Provide the (X, Y) coordinate of the cell's center where the given text is located.  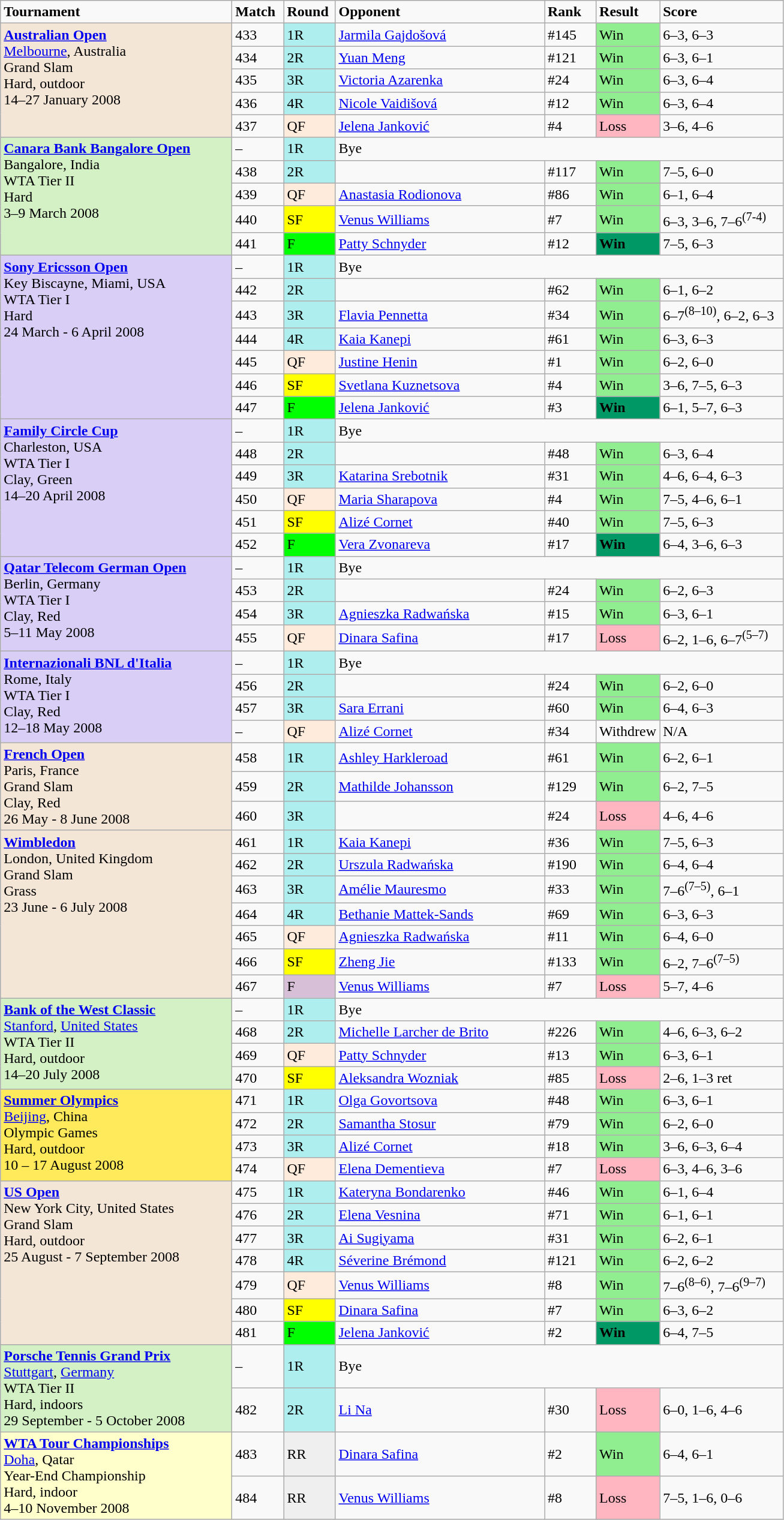
6–4, 6–0 (722, 937)
6–4, 6–4 (722, 864)
478 (258, 1260)
Svetlana Kuznetsova (440, 385)
Victoria Azarenka (440, 80)
7–5, 4–6, 6–1 (722, 499)
7–5, 1–6, 0–6 (722, 1497)
Ashley Harkleroad (440, 757)
463 (258, 889)
455 (258, 638)
7–6(7–5), 6–1 (722, 889)
#129 (570, 787)
438 (258, 172)
Rank (570, 12)
443 (258, 314)
3–6, 4–6 (722, 126)
476 (258, 1215)
484 (258, 1497)
#40 (570, 522)
#226 (570, 1032)
French Open Paris, France Grand Slam Clay, Red 26 May - 8 June 2008 (116, 786)
444 (258, 340)
4–6, 6–3, 6–2 (722, 1032)
477 (258, 1237)
480 (258, 1310)
436 (258, 103)
3–6, 6–3, 6–4 (722, 1146)
#71 (570, 1215)
464 (258, 914)
Porsche Tennis Grand Prix Stuttgart, GermanyWTA Tier IIHard, indoors29 September - 5 October 2008 (116, 1388)
5–7, 4–6 (722, 987)
#13 (570, 1055)
Bank of the West Classic Stanford, United StatesWTA Tier IIHard, outdoor14–20 July 2008 (116, 1044)
465 (258, 937)
#15 (570, 613)
458 (258, 757)
Round (310, 12)
Summer Olympics Beijing, ChinaOlympic GamesHard, outdoor10 – 17 August 2008 (116, 1135)
481 (258, 1333)
Ai Sugiyama (440, 1237)
Bethanie Mattek-Sands (440, 914)
#46 (570, 1192)
Flavia Pennetta (440, 314)
#3 (570, 408)
Séverine Brémond (440, 1260)
N/A (722, 731)
472 (258, 1124)
479 (258, 1285)
#33 (570, 889)
6–1, 5–7, 6–3 (722, 408)
460 (258, 816)
474 (258, 1169)
Withdrew (628, 731)
Qatar Telecom German Open Berlin, Germany WTA Tier I Clay, Red 5–11 May 2008 (116, 603)
447 (258, 408)
Australian Open Melbourne, AustraliaGrand SlamHard, outdoor14–27 January 2008 (116, 80)
6–7(8–10), 6–2, 6–3 (722, 314)
6–3, 4–6, 3–6 (722, 1169)
453 (258, 590)
433 (258, 35)
Katarina Srebotnik (440, 476)
450 (258, 499)
470 (258, 1078)
471 (258, 1101)
#145 (570, 35)
Urszula Radwańska (440, 864)
439 (258, 194)
441 (258, 244)
#86 (570, 194)
435 (258, 80)
440 (258, 220)
466 (258, 962)
Yuan Meng (440, 58)
#117 (570, 172)
6–4, 6–1 (722, 1454)
473 (258, 1146)
Internazionali BNL d'Italia Rome, Italy WTA Tier I Clay, Red 12–18 May 2008 (116, 697)
6–2, 6–3 (722, 590)
442 (258, 290)
452 (258, 545)
462 (258, 864)
Opponent (440, 12)
Amélie Mauresmo (440, 889)
482 (258, 1410)
Olga Govortsova (440, 1101)
456 (258, 686)
Kateryna Bondarenko (440, 1192)
Li Na (440, 1410)
Sara Errani (440, 708)
Maria Sharapova (440, 499)
#69 (570, 914)
7–5, 6–0 (722, 172)
449 (258, 476)
#36 (570, 842)
#18 (570, 1146)
469 (258, 1055)
Jarmila Gajdošová (440, 35)
Canara Bank Bangalore Open Bangalore, India WTA Tier II Hard 3–9 March 2008 (116, 197)
Zheng Jie (440, 962)
6–4, 7–5 (722, 1333)
6–2, 7–6(7–5) (722, 962)
6–2, 6–2 (722, 1260)
467 (258, 987)
Mathilde Johansson (440, 787)
#190 (570, 864)
451 (258, 522)
Anastasia Rodionova (440, 194)
Family Circle Cup Charleston, USA WTA Tier I Clay, Green 14–20 April 2008 (116, 488)
WTA Tour Championships Doha, QatarYear-End ChampionshipHard, indoor4–10 November 2008 (116, 1476)
#1 (570, 362)
#30 (570, 1410)
6–1, 6–2 (722, 290)
#11 (570, 937)
Match (258, 12)
#79 (570, 1124)
#62 (570, 290)
6–4, 6–3 (722, 708)
457 (258, 708)
Elena Dementieva (440, 1169)
434 (258, 58)
Justine Henin (440, 362)
454 (258, 613)
Michelle Larcher de Brito (440, 1032)
Vera Zvonareva (440, 545)
3–6, 7–5, 6–3 (722, 385)
445 (258, 362)
Elena Vesnina (440, 1215)
448 (258, 453)
6–1, 6–1 (722, 1215)
Score (722, 12)
6–2, 7–5 (722, 787)
#85 (570, 1078)
6–2, 1–6, 6–7(5–7) (722, 638)
Tournament (116, 12)
459 (258, 787)
437 (258, 126)
Sony Ericsson Open Key Biscayne, Miami, USA WTA Tier I Hard 24 March - 6 April 2008 (116, 337)
4–6, 6–4, 6–3 (722, 476)
6–0, 1–6, 4–6 (722, 1410)
461 (258, 842)
4–6, 4–6 (722, 816)
6–4, 3–6, 6–3 (722, 545)
475 (258, 1192)
Aleksandra Wozniak (440, 1078)
Wimbledon London, United Kingdom Grand Slam Grass 23 June - 6 July 2008 (116, 914)
2–6, 1–3 ret (722, 1078)
US Open New York City, United States Grand Slam Hard, outdoor 25 August - 7 September 2008 (116, 1262)
Samantha Stosur (440, 1124)
#60 (570, 708)
483 (258, 1454)
446 (258, 385)
#133 (570, 962)
6–3, 3–6, 7–6(7-4) (722, 220)
Nicole Vaidišová (440, 103)
Result (628, 12)
7–6(8–6), 7–6(9–7) (722, 1285)
6–3, 6–2 (722, 1310)
468 (258, 1032)
